Search for the cell housing the specified text and yield its (X, Y) center coordinate. 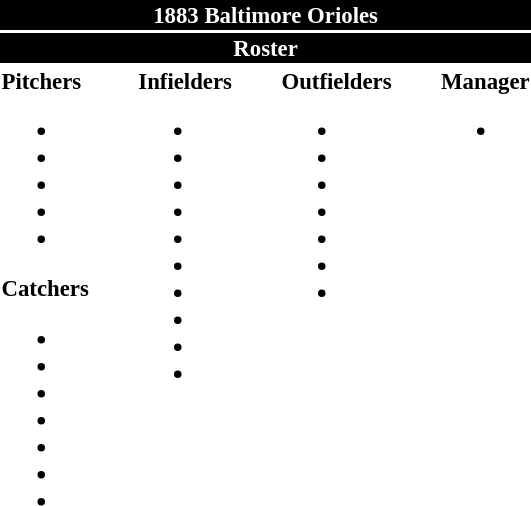
1883 Baltimore Orioles (266, 15)
Roster (266, 48)
